Find where the given text appears and provide that cell's center as (X, Y) coordinate. 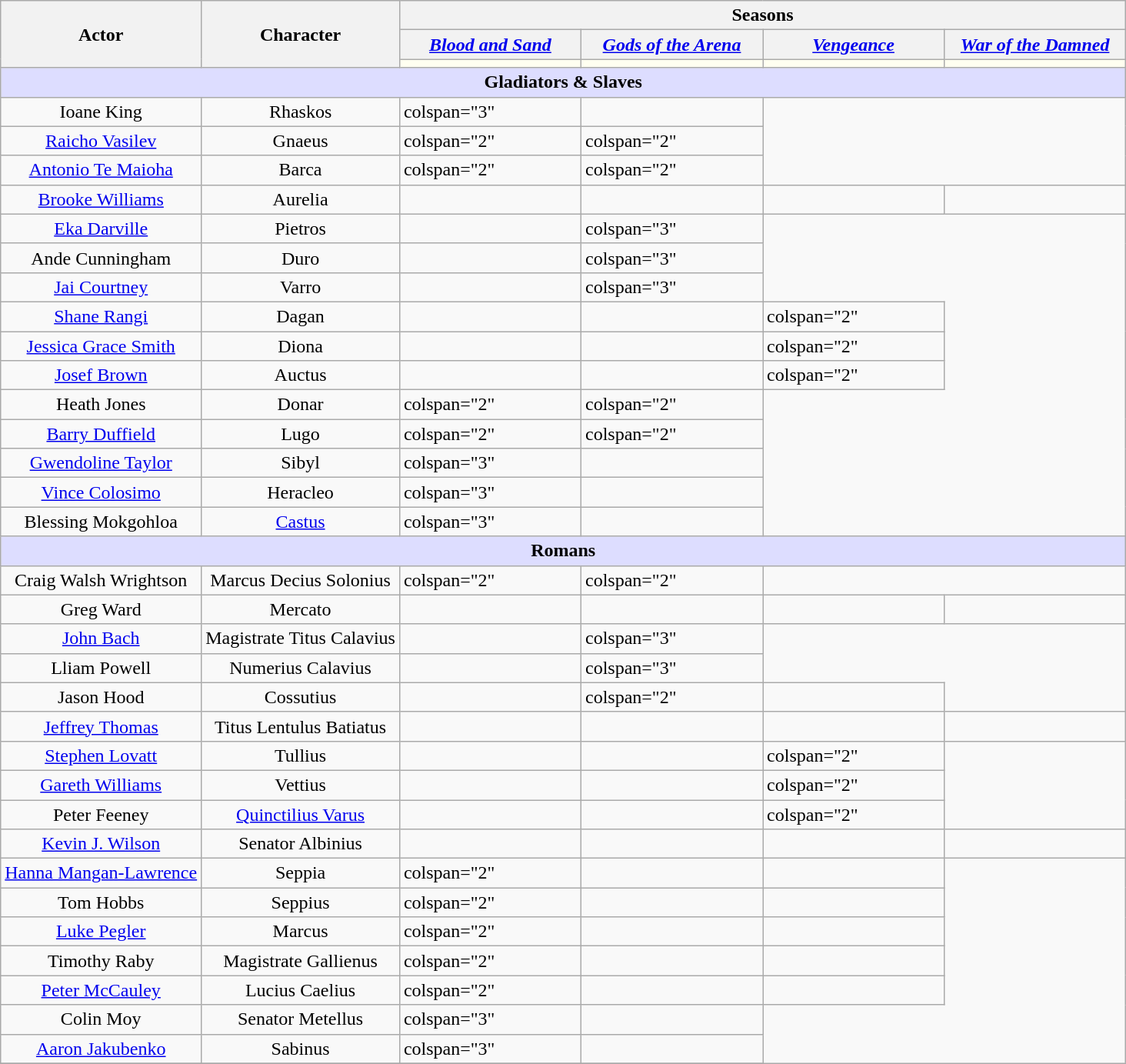
Raicho Vasilev (102, 141)
Antonio Te Maioha (102, 170)
Romans (563, 551)
Senator Albinius (301, 844)
Marcus Decius Solonius (301, 580)
Lugo (301, 434)
War of the Damned (1035, 45)
Duro (301, 258)
Timothy Raby (102, 961)
John Bach (102, 639)
Senator Metellus (301, 1019)
Ioane King (102, 112)
Luke Pegler (102, 932)
Vince Colosimo (102, 492)
Aaron Jakubenko (102, 1049)
Diona (301, 345)
Dagan (301, 316)
Tullius (301, 755)
Blessing Mokgohloa (102, 522)
Jai Courtney (102, 287)
Gnaeus (301, 141)
Heracleo (301, 492)
Gwendoline Taylor (102, 463)
Kevin J. Wilson (102, 844)
Lucius Caelius (301, 990)
Donar (301, 405)
Seppia (301, 873)
Actor (102, 34)
Rhaskos (301, 112)
Vengeance (854, 45)
Auctus (301, 375)
Blood and Sand (490, 45)
Josef Brown (102, 375)
Lliam Powell (102, 668)
Cossutius (301, 697)
Barca (301, 170)
Jessica Grace Smith (102, 345)
Jeffrey Thomas (102, 726)
Aurelia (301, 199)
Colin Moy (102, 1019)
Quinctilius Varus (301, 815)
Pietros (301, 228)
Vettius (301, 785)
Hanna Mangan-Lawrence (102, 873)
Numerius Calavius (301, 668)
Stephen Lovatt (102, 755)
Titus Lentulus Batiatus (301, 726)
Mercato (301, 609)
Sibyl (301, 463)
Jason Hood (102, 697)
Seppius (301, 902)
Gods of the Arena (671, 45)
Peter Feeney (102, 815)
Marcus (301, 932)
Castus (301, 522)
Seasons (762, 15)
Ande Cunningham (102, 258)
Shane Rangi (102, 316)
Tom Hobbs (102, 902)
Magistrate Titus Calavius (301, 639)
Heath Jones (102, 405)
Varro (301, 287)
Eka Darville (102, 228)
Sabinus (301, 1049)
Gladiators & Slaves (563, 82)
Greg Ward (102, 609)
Character (301, 34)
Craig Walsh Wrightson (102, 580)
Peter McCauley (102, 990)
Magistrate Gallienus (301, 961)
Barry Duffield (102, 434)
Gareth Williams (102, 785)
Brooke Williams (102, 199)
